Search for the cell housing the specified text and yield its (x, y) center coordinate. 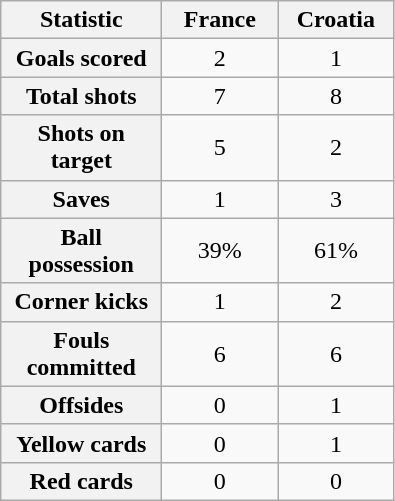
8 (336, 96)
7 (220, 96)
Ball possession (82, 250)
3 (336, 199)
Corner kicks (82, 302)
Total shots (82, 96)
Saves (82, 199)
Statistic (82, 20)
Croatia (336, 20)
39% (220, 250)
Fouls committed (82, 354)
5 (220, 148)
61% (336, 250)
Goals scored (82, 58)
Offsides (82, 405)
Yellow cards (82, 443)
Shots on target (82, 148)
France (220, 20)
Red cards (82, 481)
